Scan for the cell matching the given text and deliver its (X, Y) coordinate at center. 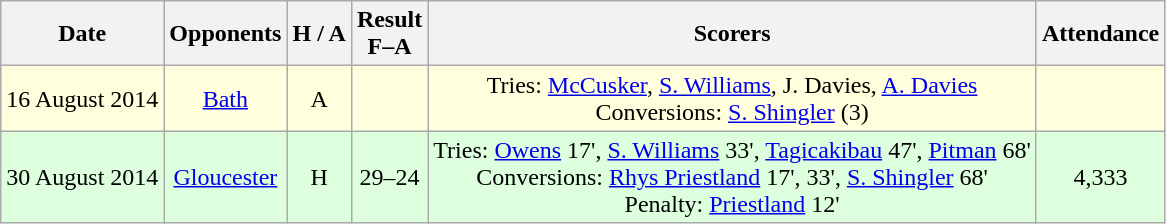
H (319, 177)
Opponents (226, 34)
30 August 2014 (82, 177)
Attendance (1100, 34)
Scorers (732, 34)
29–24 (389, 177)
4,333 (1100, 177)
Tries: McCusker, S. Williams, J. Davies, A. DaviesConversions: S. Shingler (3) (732, 98)
16 August 2014 (82, 98)
Gloucester (226, 177)
Date (82, 34)
Bath (226, 98)
H / A (319, 34)
A (319, 98)
Tries: Owens 17', S. Williams 33', Tagicakibau 47', Pitman 68'Conversions: Rhys Priestland 17', 33', S. Shingler 68'Penalty: Priestland 12' (732, 177)
ResultF–A (389, 34)
